From the cell containing the given text, extract its center point as (X, Y) coordinate. 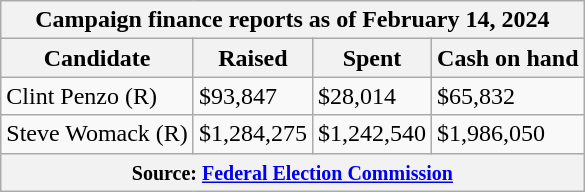
Campaign finance reports as of February 14, 2024 (292, 20)
$28,014 (372, 96)
$1,986,050 (508, 134)
Raised (252, 58)
$1,242,540 (372, 134)
$1,284,275 (252, 134)
$93,847 (252, 96)
Cash on hand (508, 58)
Spent (372, 58)
Clint Penzo (R) (98, 96)
$65,832 (508, 96)
Candidate (98, 58)
Source: Federal Election Commission (292, 172)
Steve Womack (R) (98, 134)
